Identify which cell holds the provided text, then report its [x, y] central coordinate. 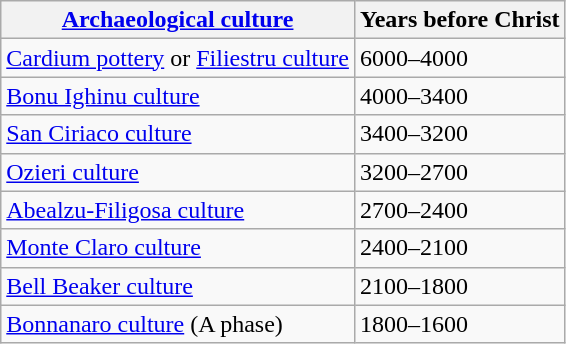
Bonnanaro culture (A phase) [178, 324]
1800–1600 [460, 324]
Years before Christ [460, 20]
Cardium pottery or Filiestru culture [178, 58]
6000–4000 [460, 58]
Archaeological culture [178, 20]
Ozieri culture [178, 172]
3400–3200 [460, 134]
2400–2100 [460, 248]
2100–1800 [460, 286]
2700–2400 [460, 210]
3200–2700 [460, 172]
Bell Beaker culture [178, 286]
Abealzu-Filigosa culture [178, 210]
4000–3400 [460, 96]
San Ciriaco culture [178, 134]
Monte Claro culture [178, 248]
Bonu Ighinu culture [178, 96]
